From the cell containing the given text, extract its center point as (X, Y) coordinate. 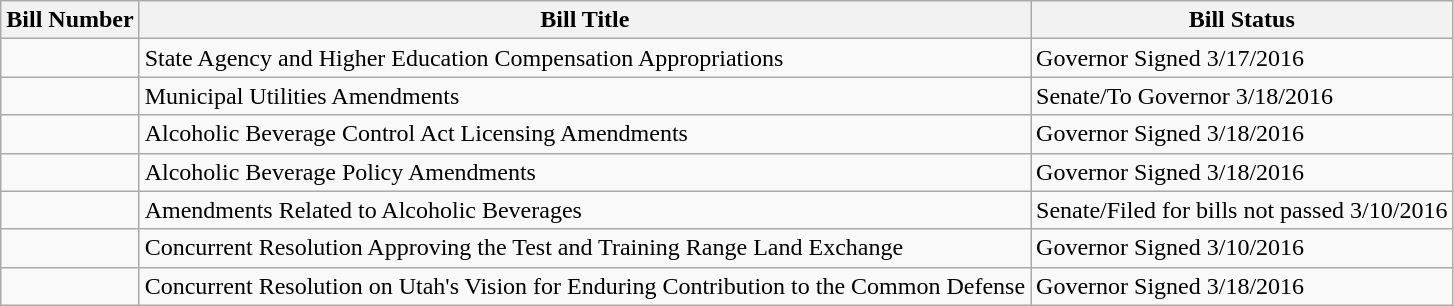
Concurrent Resolution on Utah's Vision for Enduring Contribution to the Common Defense (584, 286)
Governor Signed 3/10/2016 (1242, 248)
Bill Title (584, 20)
Bill Number (70, 20)
Alcoholic Beverage Policy Amendments (584, 172)
Concurrent Resolution Approving the Test and Training Range Land Exchange (584, 248)
Governor Signed 3/17/2016 (1242, 58)
Amendments Related to Alcoholic Beverages (584, 210)
State Agency and Higher Education Compensation Appropriations (584, 58)
Municipal Utilities Amendments (584, 96)
Bill Status (1242, 20)
Alcoholic Beverage Control Act Licensing Amendments (584, 134)
Senate/Filed for bills not passed 3/10/2016 (1242, 210)
Senate/To Governor 3/18/2016 (1242, 96)
